Search for the cell housing the specified text and yield its [x, y] center coordinate. 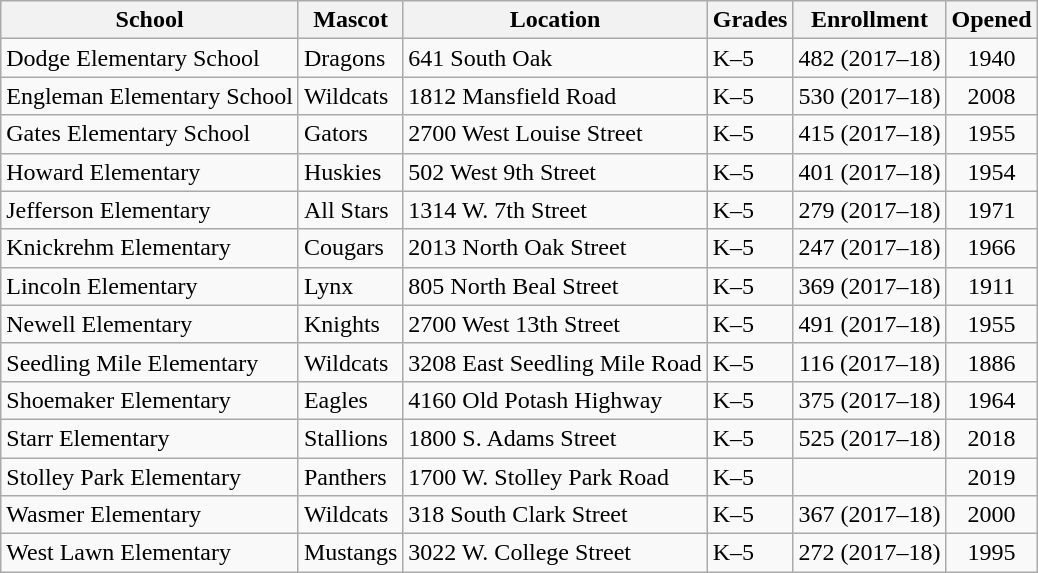
1800 S. Adams Street [555, 438]
Gators [350, 134]
Opened [992, 20]
1812 Mansfield Road [555, 96]
1700 W. Stolley Park Road [555, 477]
Wasmer Elementary [150, 515]
415 (2017–18) [870, 134]
1995 [992, 553]
1971 [992, 210]
318 South Clark Street [555, 515]
116 (2017–18) [870, 362]
491 (2017–18) [870, 324]
Stolley Park Elementary [150, 477]
Huskies [350, 172]
School [150, 20]
4160 Old Potash Highway [555, 400]
Panthers [350, 477]
3022 W. College Street [555, 553]
Newell Elementary [150, 324]
272 (2017–18) [870, 553]
Jefferson Elementary [150, 210]
Grades [750, 20]
Gates Elementary School [150, 134]
375 (2017–18) [870, 400]
2019 [992, 477]
Lincoln Elementary [150, 286]
3208 East Seedling Mile Road [555, 362]
Enrollment [870, 20]
West Lawn Elementary [150, 553]
502 West 9th Street [555, 172]
525 (2017–18) [870, 438]
Mustangs [350, 553]
Location [555, 20]
482 (2017–18) [870, 58]
All Stars [350, 210]
2700 West 13th Street [555, 324]
530 (2017–18) [870, 96]
2018 [992, 438]
401 (2017–18) [870, 172]
2008 [992, 96]
Dodge Elementary School [150, 58]
Seedling Mile Elementary [150, 362]
Knickrehm Elementary [150, 248]
2013 North Oak Street [555, 248]
1314 W. 7th Street [555, 210]
1886 [992, 362]
805 North Beal Street [555, 286]
Dragons [350, 58]
279 (2017–18) [870, 210]
641 South Oak [555, 58]
1966 [992, 248]
247 (2017–18) [870, 248]
2000 [992, 515]
Engleman Elementary School [150, 96]
2700 West Louise Street [555, 134]
369 (2017–18) [870, 286]
1940 [992, 58]
Knights [350, 324]
367 (2017–18) [870, 515]
Howard Elementary [150, 172]
1964 [992, 400]
Mascot [350, 20]
Eagles [350, 400]
1954 [992, 172]
1911 [992, 286]
Cougars [350, 248]
Stallions [350, 438]
Lynx [350, 286]
Shoemaker Elementary [150, 400]
Starr Elementary [150, 438]
